Find where the given text appears and provide that cell's center as (X, Y) coordinate. 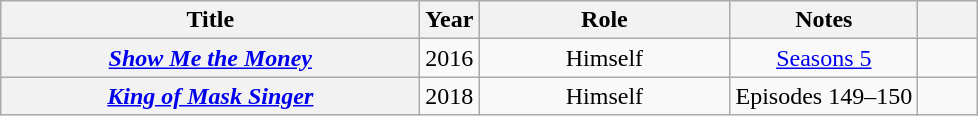
Role (604, 20)
Title (210, 20)
2018 (450, 96)
Notes (824, 20)
2016 (450, 58)
King of Mask Singer (210, 96)
Episodes 149–150 (824, 96)
Year (450, 20)
Seasons 5 (824, 58)
Show Me the Money (210, 58)
